Extract the [X, Y] coordinate from the center of the cell holding the provided text.  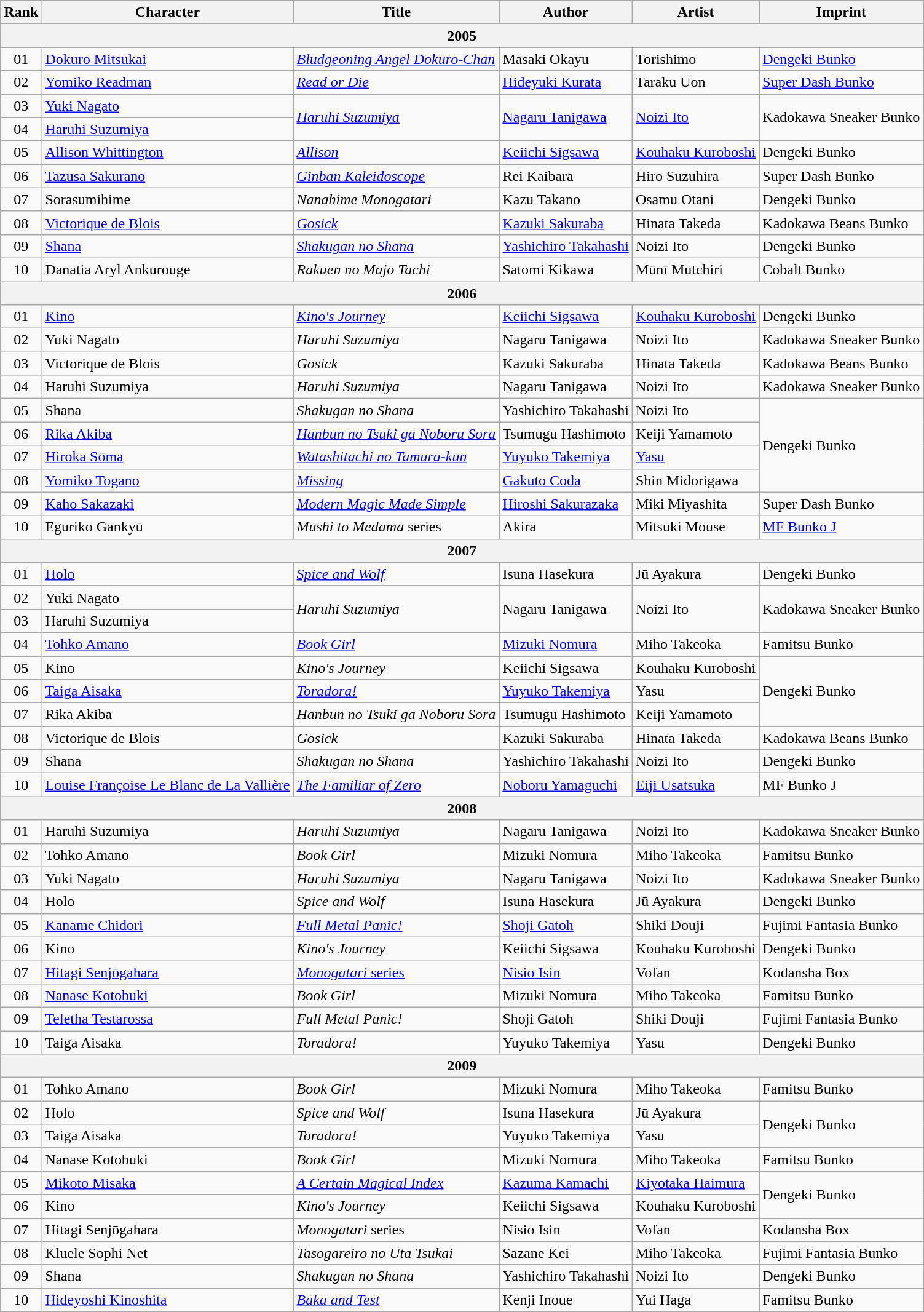
Kenji Inoue [566, 1300]
Kazu Takano [566, 199]
Hideyuki Kurata [566, 82]
Rei Kaibara [566, 176]
The Familiar of Zero [396, 785]
Tazusa Sakurano [167, 176]
Kazuma Kamachi [566, 1183]
Masaki Okayu [566, 59]
Hiro Suzuhira [695, 176]
Hideyoshi Kinoshita [167, 1300]
Mitsuki Mouse [695, 527]
Yui Haga [695, 1300]
Yomiko Togano [167, 480]
Allison [396, 153]
2006 [462, 293]
Hiroka Sōma [167, 457]
Sorasumihime [167, 199]
2008 [462, 808]
Eguriko Gankyū [167, 527]
Allison Whittington [167, 153]
Gakuto Coda [566, 480]
Sazane Kei [566, 1253]
Rakuen no Majo Tachi [396, 269]
Watashitachi no Tamura-kun [396, 457]
Dokuro Mitsukai [167, 59]
Teletha Testarossa [167, 1019]
Nanahime Monogatari [396, 199]
Yomiko Readman [167, 82]
Louise Françoise Le Blanc de La Vallière [167, 785]
Torishimo [695, 59]
Mushi to Medama series [396, 527]
Mūnī Mutchiri [695, 269]
Kaname Chidori [167, 925]
Eiji Usatsuka [695, 785]
Cobalt Bunko [841, 269]
Tasogareiro no Uta Tsukai [396, 1253]
Missing [396, 480]
Artist [695, 12]
Rank [21, 12]
Kluele Sophi Net [167, 1253]
2007 [462, 551]
Title [396, 12]
Bludgeoning Angel Dokuro-Chan [396, 59]
Miki Miyashita [695, 504]
Kiyotaka Haimura [695, 1183]
2009 [462, 1066]
Satomi Kikawa [566, 269]
Baka and Test [396, 1300]
Hiroshi Sakurazaka [566, 504]
Character [167, 12]
Read or Die [396, 82]
Ginban Kaleidoscope [396, 176]
Mikoto Misaka [167, 1183]
Akira [566, 527]
Modern Magic Made Simple [396, 504]
Author [566, 12]
Imprint [841, 12]
Danatia Aryl Ankurouge [167, 269]
Osamu Otani [695, 199]
Shin Midorigawa [695, 480]
Noboru Yamaguchi [566, 785]
Taraku Uon [695, 82]
Kaho Sakazaki [167, 504]
A Certain Magical Index [396, 1183]
2005 [462, 36]
